Locate the cell with the specified text and output its [x, y] center coordinate. 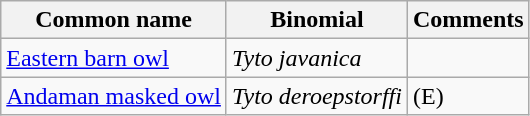
Tyto deroepstorffi [316, 96]
Andaman masked owl [114, 96]
Binomial [316, 20]
Common name [114, 20]
(E) [468, 96]
Tyto javanica [316, 58]
Eastern barn owl [114, 58]
Comments [468, 20]
